For the text-containing cell, return its midpoint in (X, Y) coordinate format. 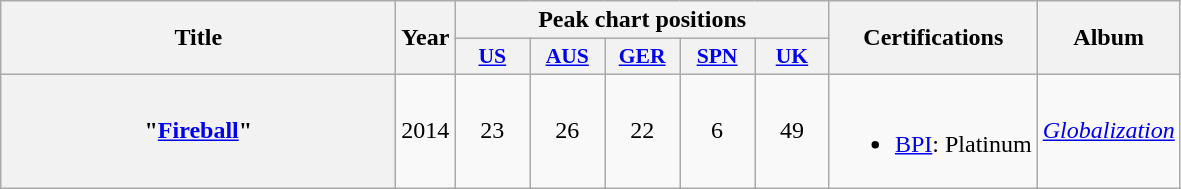
Peak chart positions (642, 20)
Year (426, 38)
GER (642, 57)
"Fireball" (198, 130)
Certifications (933, 38)
22 (642, 130)
2014 (426, 130)
23 (492, 130)
SPN (718, 57)
US (492, 57)
49 (792, 130)
BPI: Platinum (933, 130)
AUS (568, 57)
6 (718, 130)
Album (1108, 38)
UK (792, 57)
26 (568, 130)
Title (198, 38)
Globalization (1108, 130)
